Scan for the cell matching the given text and deliver its [x, y] coordinate at center. 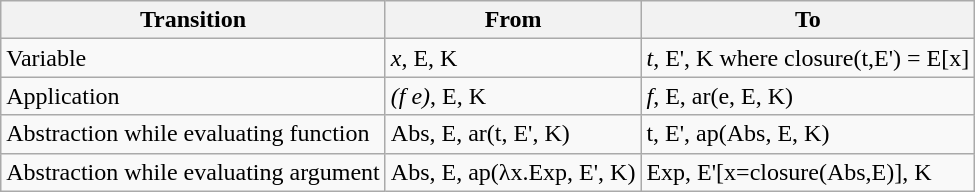
Abstraction while evaluating function [194, 134]
Exp, E'[x=closure(Abs,E)], K [808, 172]
Transition [194, 20]
To [808, 20]
t, E', ap(Abs, E, K) [808, 134]
(f e), E, K [513, 96]
t, E', K where closure(t,E') = E[x] [808, 58]
Abstraction while evaluating argument [194, 172]
From [513, 20]
f, E, ar(e, E, K) [808, 96]
Application [194, 96]
Variable [194, 58]
Abs, E, ar(t, E', K) [513, 134]
x, E, K [513, 58]
Abs, E, ap(λx.Exp, E', K) [513, 172]
